Identify which cell holds the provided text, then report its [x, y] central coordinate. 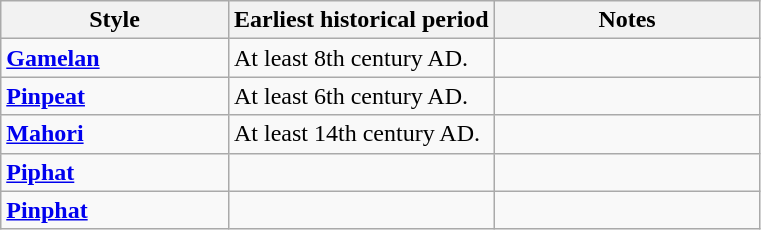
Pinpeat [115, 96]
Style [115, 20]
Gamelan [115, 58]
Mahori [115, 134]
Notes [627, 20]
Earliest historical period [361, 20]
At least 6th century AD. [361, 96]
At least 8th century AD. [361, 58]
At least 14th century AD. [361, 134]
Pinphat [115, 210]
Piphat [115, 172]
